Scan for the cell matching the given text and deliver its (x, y) coordinate at center. 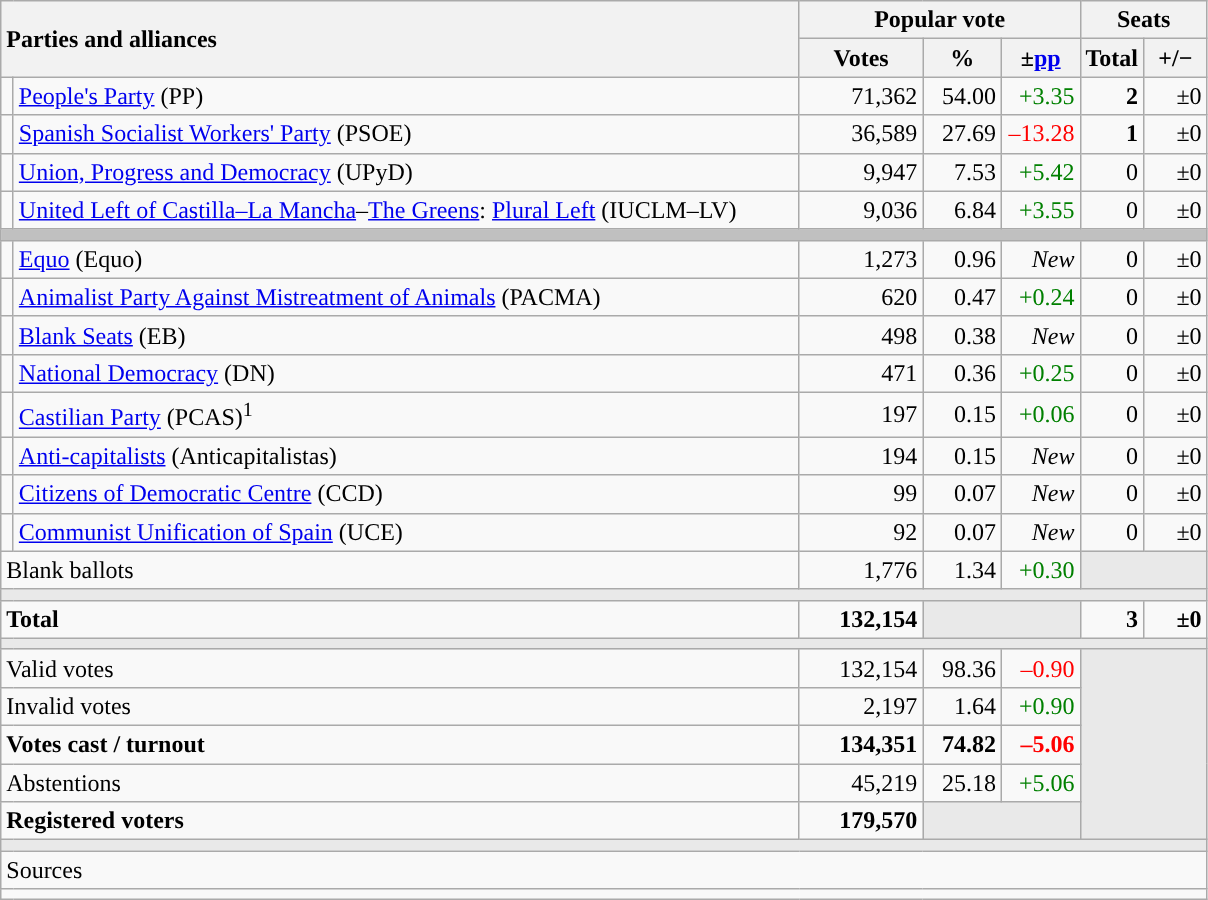
Union, Progress and Democracy (UPyD) (406, 172)
Valid votes (400, 668)
Anti-capitalists (Anticapitalistas) (406, 456)
0.96 (962, 259)
+0.30 (1040, 570)
+5.42 (1040, 172)
±pp (1040, 58)
–0.90 (1040, 668)
Spanish Socialist Workers' Party (PSOE) (406, 134)
+0.25 (1040, 373)
71,362 (861, 96)
Blank ballots (400, 570)
194 (861, 456)
+3.35 (1040, 96)
Equo (Equo) (406, 259)
Communist Unification of Spain (UCE) (406, 532)
Abstentions (400, 783)
471 (861, 373)
Castilian Party (PCAS)1 (406, 414)
Seats (1144, 20)
620 (861, 297)
1.64 (962, 706)
179,570 (861, 821)
25.18 (962, 783)
1,776 (861, 570)
2 (1112, 96)
United Left of Castilla–La Mancha–The Greens: Plural Left (IUCLM–LV) (406, 210)
54.00 (962, 96)
1,273 (861, 259)
92 (861, 532)
9,947 (861, 172)
Registered voters (400, 821)
197 (861, 414)
+0.90 (1040, 706)
Invalid votes (400, 706)
+0.24 (1040, 297)
6.84 (962, 210)
0.38 (962, 335)
1 (1112, 134)
74.82 (962, 745)
Parties and alliances (400, 39)
99 (861, 494)
National Democracy (DN) (406, 373)
45,219 (861, 783)
0.36 (962, 373)
9,036 (861, 210)
% (962, 58)
0.47 (962, 297)
Citizens of Democratic Centre (CCD) (406, 494)
Votes cast / turnout (400, 745)
–5.06 (1040, 745)
+3.55 (1040, 210)
1.34 (962, 570)
36,589 (861, 134)
134,351 (861, 745)
98.36 (962, 668)
27.69 (962, 134)
+0.06 (1040, 414)
Popular vote (940, 20)
7.53 (962, 172)
Blank Seats (EB) (406, 335)
+/− (1176, 58)
+5.06 (1040, 783)
–13.28 (1040, 134)
Sources (604, 870)
People's Party (PP) (406, 96)
Animalist Party Against Mistreatment of Animals (PACMA) (406, 297)
498 (861, 335)
Votes (861, 58)
3 (1112, 619)
2,197 (861, 706)
